Scan for the cell matching the given text and deliver its [X, Y] coordinate at center. 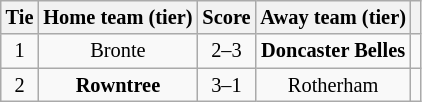
1 [20, 51]
2 [20, 85]
2–3 [226, 51]
Rowntree [118, 85]
Rotherham [332, 85]
Doncaster Belles [332, 51]
Tie [20, 17]
Home team (tier) [118, 17]
Score [226, 17]
Bronte [118, 51]
3–1 [226, 85]
Away team (tier) [332, 17]
